Capture the cell that displays the provided text and extract its [X, Y] central coordinate. 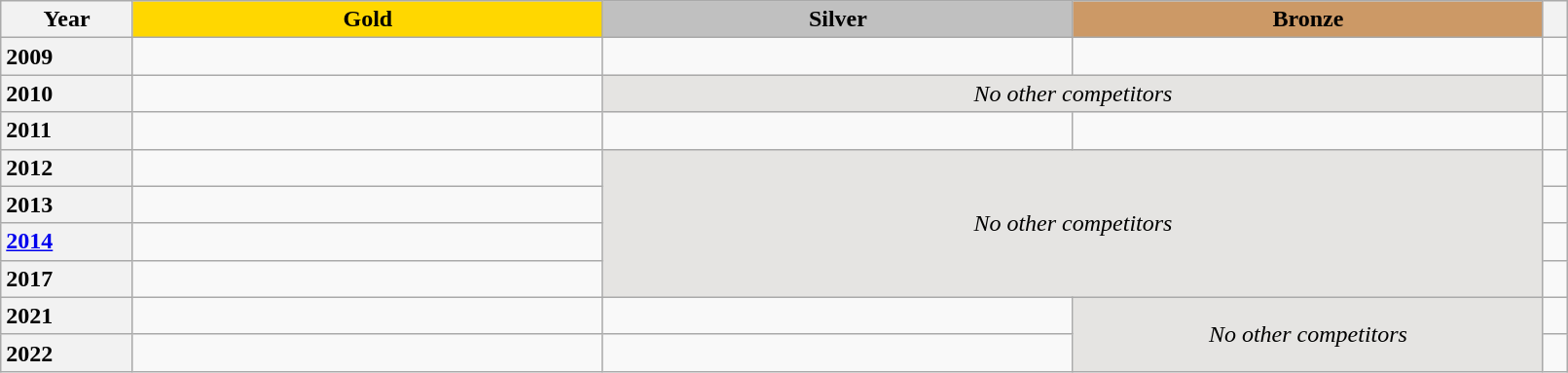
Year [67, 19]
Bronze [1308, 19]
2012 [67, 168]
2011 [67, 131]
2009 [67, 56]
Gold [368, 19]
2022 [67, 353]
2010 [67, 93]
Silver [837, 19]
2013 [67, 205]
2021 [67, 316]
2017 [67, 279]
2014 [67, 242]
